Scan for the cell matching the given text and deliver its [x, y] coordinate at center. 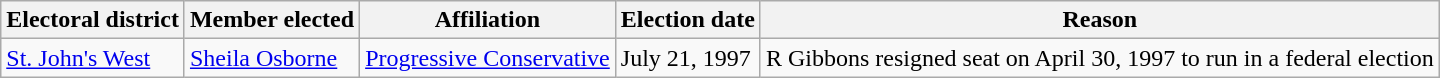
July 21, 1997 [688, 58]
Electoral district [93, 20]
Member elected [272, 20]
Election date [688, 20]
St. John's West [93, 58]
Progressive Conservative [488, 58]
R Gibbons resigned seat on April 30, 1997 to run in a federal election [1100, 58]
Sheila Osborne [272, 58]
Affiliation [488, 20]
Reason [1100, 20]
